Output the [x, y] coordinate of the center of the cell containing the given text.  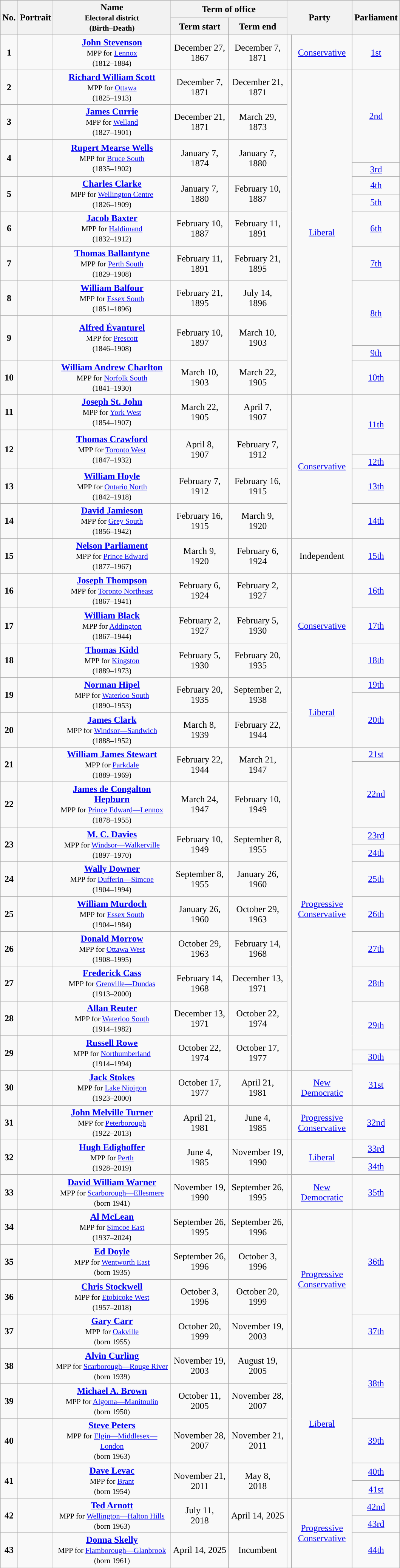
February 10,1897 [200, 338]
Joseph St. JohnMPP for York West(1854–1907) [112, 412]
43rd [376, 1524]
26 [9, 949]
Thomas CrawfordMPP for Toronto West(1847–1932) [112, 449]
17 [9, 625]
18th [376, 660]
Alfred ÉvanturelMPP for Prescott(1846–1908) [112, 338]
Thomas KiddMPP for Kingston(1889–1973) [112, 660]
August 19,2005 [258, 1366]
12 [9, 449]
40th [376, 1472]
15 [9, 556]
William HoyleMPP for Ontario North(1842–1918) [112, 486]
30th [376, 1057]
30 [9, 1088]
Party [320, 18]
July 11,2018 [200, 1515]
20 [9, 730]
Alvin CurlingMPP for Scarborough—Rouge River(born 1939) [112, 1366]
31 [9, 1123]
3 [9, 122]
David William WarnerMPP for Scarborough—Ellesmere(born 1941) [112, 1192]
Richard William ScottMPP for Ottawa(1825–1913) [112, 87]
Michael A. BrownMPP for Algoma—Manitoulin(born 1950) [112, 1401]
March 21,1947 [258, 765]
Donald MorrowMPP for Ottawa West(1908–1995) [112, 949]
8th [376, 313]
22nd [376, 794]
8 [9, 298]
Dave LevacMPP for Brant(born 1954) [112, 1481]
Term of office [229, 9]
William MurdochMPP for Essex South(1904–1984) [112, 914]
38 [9, 1366]
33rd [376, 1149]
James CurrieMPP for Welland(1827–1901) [112, 122]
January 7,1874 [200, 158]
March 8,1939 [200, 730]
Rupert Mearse WellsMPP for Bruce South(1835–1902) [112, 158]
Nelson ParliamentMPP for Prince Edward(1877–1967) [112, 556]
29th [376, 1025]
1 [9, 53]
37 [9, 1331]
Frederick CassMPP for Grenville—Dundas(1913–2000) [112, 983]
Norman HipelMPP for Waterloo South(1890–1953) [112, 695]
14th [376, 521]
27th [376, 949]
Jacob BaxterMPP for Haldimand(1832–1912) [112, 229]
Al McLeanMPP for Simcoe East(1937–2024) [112, 1227]
7th [376, 263]
32 [9, 1157]
36 [9, 1297]
40 [9, 1441]
36th [376, 1262]
William Andrew CharltonMPP for Norfolk South(1841–1930) [112, 377]
12th [376, 462]
10 [9, 377]
Charles ClarkeMPP for Wellington Centre(1826–1909) [112, 194]
April 8,1907 [200, 449]
20th [376, 720]
Incumbent [258, 1550]
Joseph ThompsonMPP for Toronto Northeast(1867–1941) [112, 591]
23rd [376, 836]
Gary CarrMPP for Oakville(born 1955) [112, 1331]
10th [376, 377]
13th [376, 486]
Allan ReuterMPP for Waterloo South(1914–1982) [112, 1018]
December 27,1867 [200, 53]
18 [9, 660]
11th [376, 425]
John Melville TurnerMPP for Peterborough(1922–2013) [112, 1123]
Jack StokesMPP for Lake Nipigon(1923–2000) [112, 1088]
NameElectoral district(Birth–Death) [112, 18]
April 7,1907 [258, 412]
22 [9, 805]
M. C. DaviesMPP for Windsor—Walkerville(1897–1970) [112, 844]
41 [9, 1481]
Independent [322, 556]
31st [376, 1085]
21st [376, 755]
14 [9, 521]
Thomas BallantyneMPP for Perth South(1829–1908) [112, 263]
42 [9, 1515]
7 [9, 263]
4th [376, 185]
Portrait [36, 18]
Hugh EdighofferMPP for Perth(1928–2019) [112, 1157]
38th [376, 1384]
Donna SkellyMPP for Flamborough—Glanbrook(born 1961) [112, 1550]
Term start [200, 26]
William BlackMPP for Addington(1867–1944) [112, 625]
William James StewartMPP for Parkdale(1889–1969) [112, 765]
October 11,2005 [200, 1401]
13 [9, 486]
2 [9, 87]
May 8,2018 [258, 1481]
17th [376, 625]
41st [376, 1489]
26th [376, 914]
44th [376, 1550]
25th [376, 879]
March 29,1873 [258, 122]
19 [9, 695]
6 [9, 229]
19th [376, 685]
28 [9, 1018]
David JamiesonMPP for Grey South(1856–1942) [112, 521]
39th [376, 1441]
3rd [376, 169]
39 [9, 1401]
34 [9, 1227]
William BalfourMPP for Essex South(1851–1896) [112, 298]
Ted ArnottMPP for Wellington—Halton Hills(born 1963) [112, 1515]
September 2,1938 [258, 695]
Steve PetersMPP for Elgin—Middlesex—London(born 1963) [112, 1441]
21 [9, 765]
33 [9, 1192]
24 [9, 879]
32nd [376, 1123]
42nd [376, 1507]
11 [9, 412]
9th [376, 353]
Chris StockwellMPP for Etobicoke West(1957–2018) [112, 1297]
Ed DoyleMPP for Wentworth East(born 1935) [112, 1262]
9 [9, 338]
16 [9, 591]
John StevensonMPP for Lennox(1812–1884) [112, 53]
28th [376, 983]
1st [376, 53]
27 [9, 983]
James de Congalton HepburnMPP for Prince Edward—Lennox(1878–1955) [112, 805]
34th [376, 1166]
March 24,1947 [200, 805]
35 [9, 1262]
5 [9, 194]
29 [9, 1053]
No. [9, 18]
4 [9, 158]
5th [376, 203]
Wally DownerMPP for Dufferin—Simcoe(1904–1994) [112, 879]
16th [376, 591]
23 [9, 844]
25 [9, 914]
15th [376, 556]
2nd [376, 116]
Parliament [376, 18]
35th [376, 1192]
July 14,1896 [258, 298]
Term end [258, 26]
6th [376, 229]
24th [376, 853]
Russell RoweMPP for Northumberland(1914–1994) [112, 1053]
37th [376, 1331]
James ClarkMPP for Windsor—Sandwich(1888–1952) [112, 730]
43 [9, 1550]
